Return (X, Y) of the center of cell containing provided text 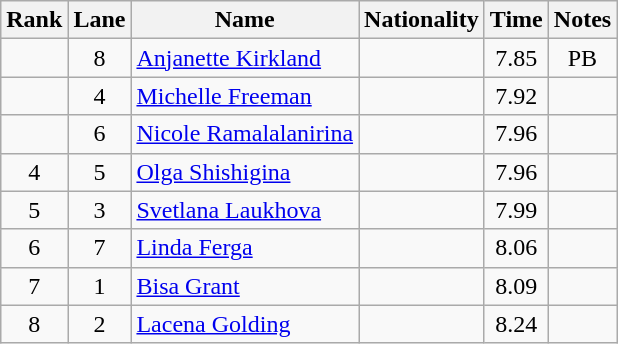
Bisa Grant (245, 286)
Nationality (422, 20)
Lane (100, 20)
Svetlana Laukhova (245, 210)
8.24 (516, 324)
1 (100, 286)
Notes (582, 20)
Lacena Golding (245, 324)
8.06 (516, 248)
Time (516, 20)
2 (100, 324)
Anjanette Kirkland (245, 58)
7.85 (516, 58)
Name (245, 20)
3 (100, 210)
7.92 (516, 96)
Linda Ferga (245, 248)
Michelle Freeman (245, 96)
8.09 (516, 286)
7.99 (516, 210)
Nicole Ramalalanirina (245, 134)
Rank (34, 20)
Olga Shishigina (245, 172)
PB (582, 58)
